Determine the [x, y] coordinate at the center of the cell enclosing the given text.  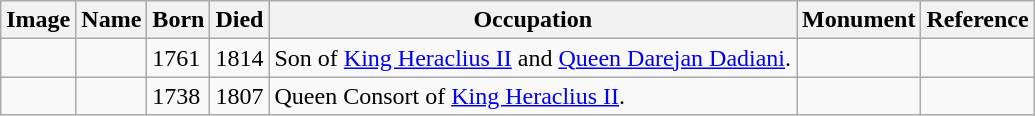
Born [178, 20]
Queen Consort of King Heraclius II. [533, 96]
Name [112, 20]
Monument [859, 20]
1761 [178, 58]
Reference [978, 20]
Image [38, 20]
1814 [240, 58]
1738 [178, 96]
Occupation [533, 20]
Son of King Heraclius II and Queen Darejan Dadiani. [533, 58]
1807 [240, 96]
Died [240, 20]
